From the cell containing the given text, extract its center point as [x, y] coordinate. 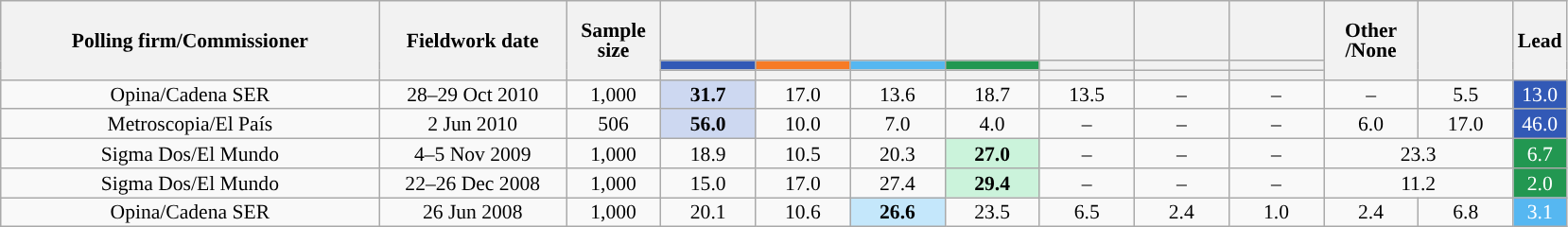
6.0 [1371, 125]
18.9 [708, 153]
29.4 [992, 183]
Fieldwork date [473, 40]
15.0 [708, 183]
10.0 [803, 125]
4–5 Nov 2009 [473, 153]
13.0 [1540, 95]
6.7 [1540, 153]
26 Jun 2008 [473, 212]
22–26 Dec 2008 [473, 183]
Sample size [613, 40]
Other/None [1371, 40]
7.0 [897, 125]
5.5 [1466, 95]
Metroscopia/El País [190, 125]
10.6 [803, 212]
2 Jun 2010 [473, 125]
13.5 [1087, 95]
18.7 [992, 95]
20.1 [708, 212]
10.5 [803, 153]
23.5 [992, 212]
31.7 [708, 95]
23.3 [1419, 153]
Polling firm/Commissioner [190, 40]
27.0 [992, 153]
4.0 [992, 125]
56.0 [708, 125]
26.6 [897, 212]
1.0 [1276, 212]
20.3 [897, 153]
6.5 [1087, 212]
Lead [1540, 40]
46.0 [1540, 125]
13.6 [897, 95]
506 [613, 125]
2.0 [1540, 183]
27.4 [897, 183]
3.1 [1540, 212]
28–29 Oct 2010 [473, 95]
11.2 [1419, 183]
6.8 [1466, 212]
